Determine the (X, Y) coordinate at the center of the cell enclosing the given text.  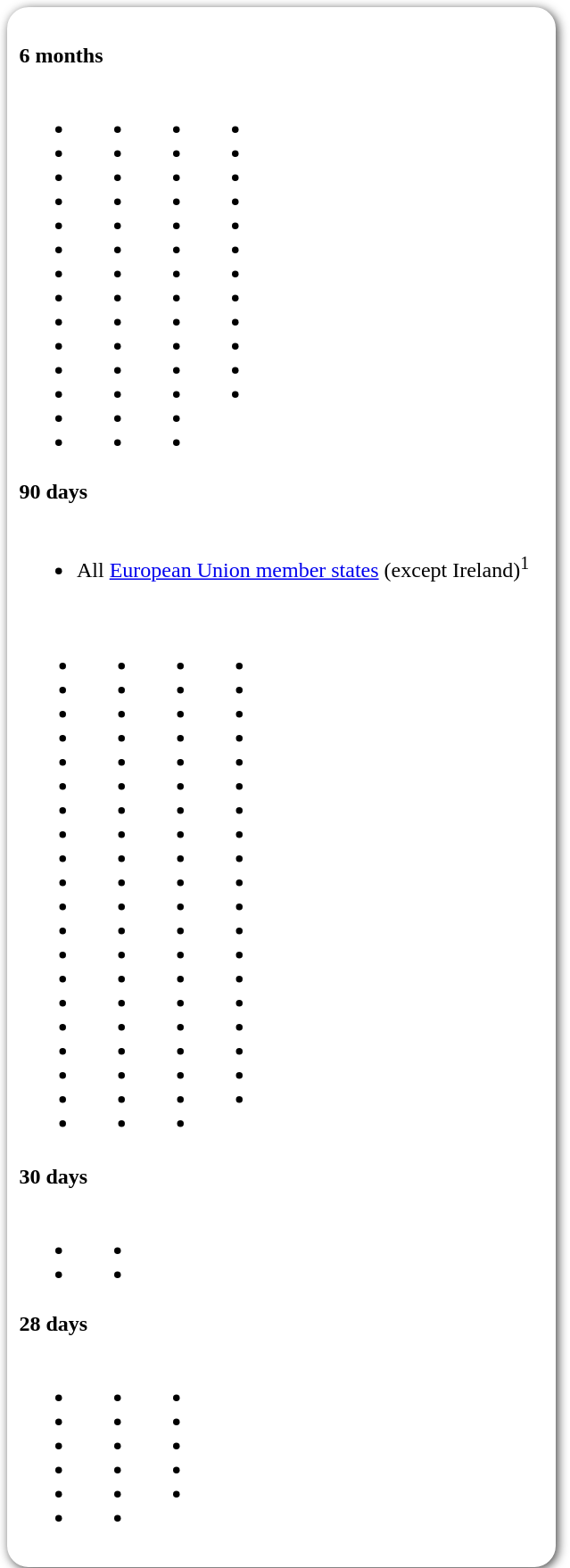
6 months 90 days All European Union member states (except Ireland)1 30 days 28 days (278, 787)
All European Union member states (except Ireland)1 (276, 835)
